Pinpoint the cell where the given text exists, returning its [x, y] midpoint coordinate. 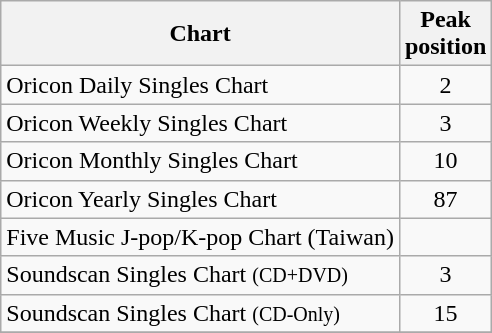
Chart [200, 34]
Five Music J-pop/K-pop Chart (Taiwan) [200, 237]
Soundscan Singles Chart (CD-Only) [200, 313]
Oricon Yearly Singles Chart [200, 199]
10 [445, 161]
Oricon Weekly Singles Chart [200, 123]
2 [445, 85]
Peak position [445, 34]
Oricon Daily Singles Chart [200, 85]
Soundscan Singles Chart (CD+DVD) [200, 275]
Oricon Monthly Singles Chart [200, 161]
87 [445, 199]
15 [445, 313]
